Provide the [x, y] coordinate of the cell's center where the given text is located.  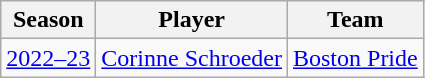
Boston Pride [355, 58]
Corinne Schroeder [192, 58]
2022–23 [48, 58]
Player [192, 20]
Team [355, 20]
Season [48, 20]
